Search for the cell housing the specified text and yield its [X, Y] center coordinate. 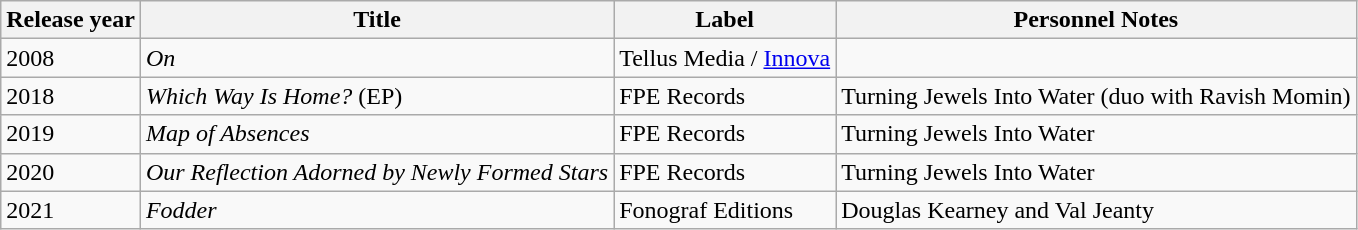
2019 [71, 134]
Release year [71, 20]
Title [376, 20]
2018 [71, 96]
2020 [71, 172]
Label [725, 20]
Fonograf Editions [725, 210]
2021 [71, 210]
Douglas Kearney and Val Jeanty [1096, 210]
On [376, 58]
Tellus Media / Innova [725, 58]
Fodder [376, 210]
Personnel Notes [1096, 20]
Turning Jewels Into Water (duo with Ravish Momin) [1096, 96]
Our Reflection Adorned by Newly Formed Stars [376, 172]
Which Way Is Home? (EP) [376, 96]
2008 [71, 58]
Map of Absences [376, 134]
